Capture the cell that displays the provided text and extract its (x, y) central coordinate. 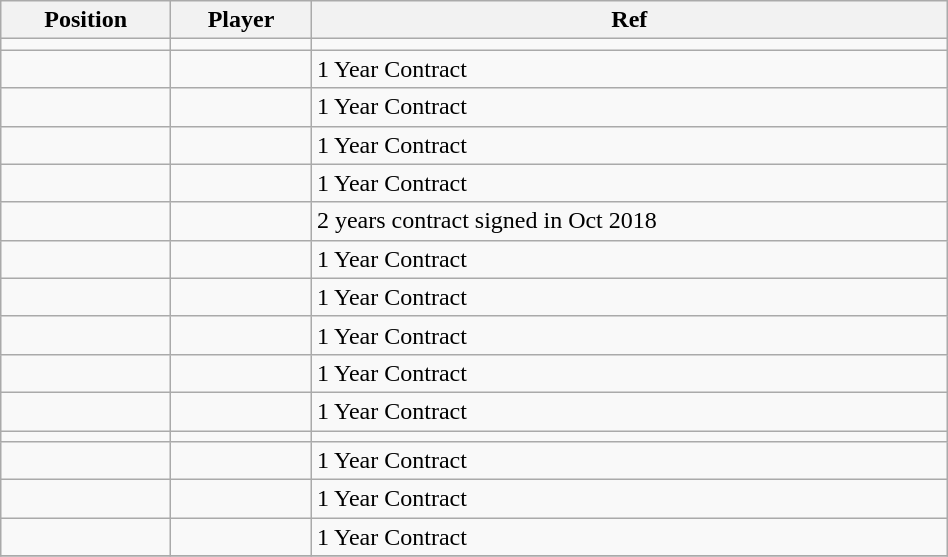
Ref (629, 20)
Player (242, 20)
Position (86, 20)
2 years contract signed in Oct 2018 (629, 221)
